For the text-containing cell, return its midpoint in (x, y) coordinate format. 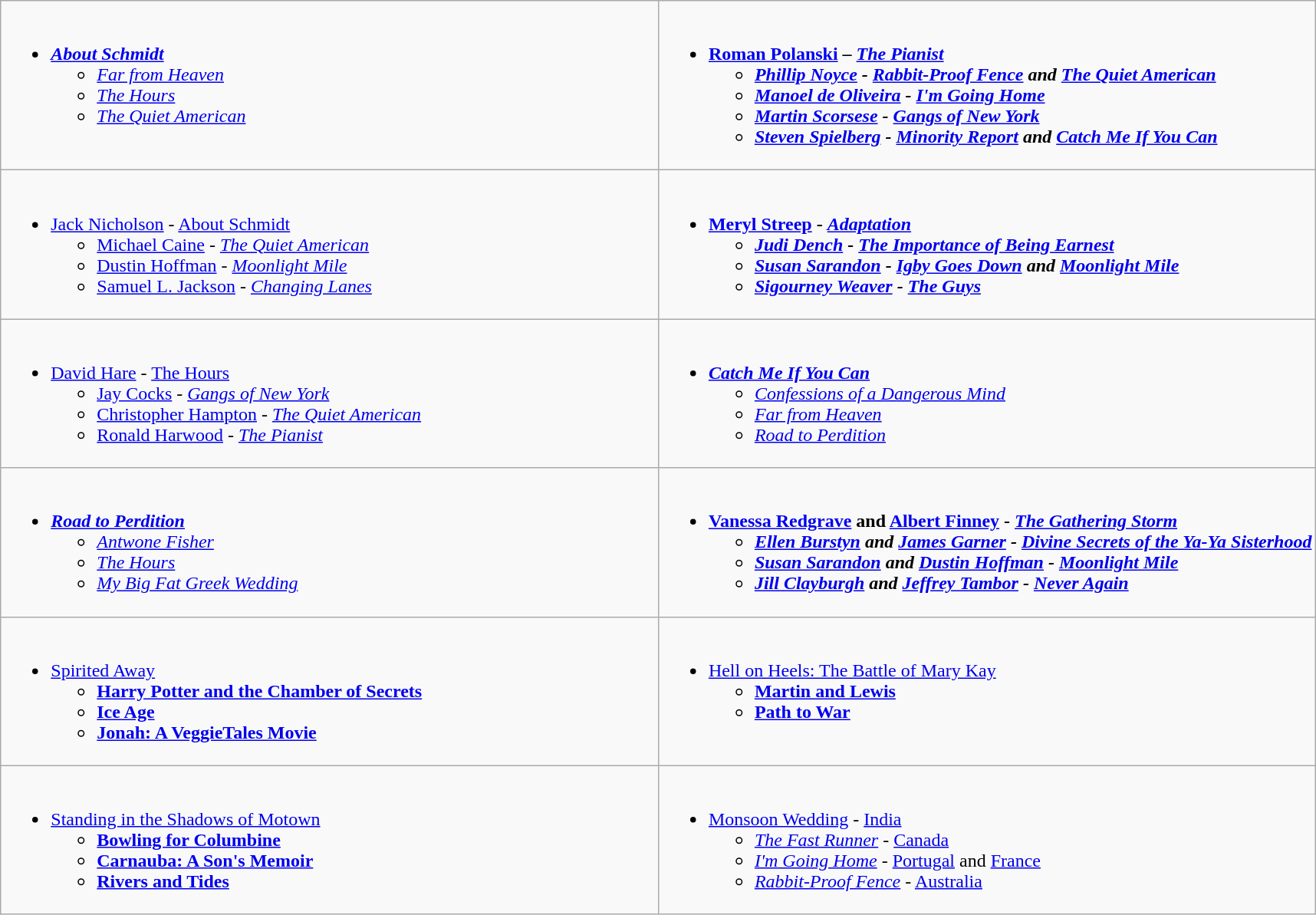
Spirited AwayHarry Potter and the Chamber of SecretsIce AgeJonah: A VeggieTales Movie (330, 691)
Monsoon Wedding - IndiaThe Fast Runner - CanadaI'm Going Home - Portugal and FranceRabbit-Proof Fence - Australia (987, 840)
About SchmidtFar from HeavenThe HoursThe Quiet American (330, 86)
Hell on Heels: The Battle of Mary KayMartin and LewisPath to War (987, 691)
Road to PerditionAntwone FisherThe HoursMy Big Fat Greek Wedding (330, 542)
Standing in the Shadows of MotownBowling for ColumbineCarnauba: A Son's MemoirRivers and Tides (330, 840)
Jack Nicholson - About SchmidtMichael Caine - The Quiet AmericanDustin Hoffman - Moonlight MileSamuel L. Jackson - Changing Lanes (330, 245)
Catch Me If You CanConfessions of a Dangerous MindFar from HeavenRoad to Perdition (987, 393)
David Hare - The HoursJay Cocks - Gangs of New YorkChristopher Hampton - The Quiet AmericanRonald Harwood - The Pianist (330, 393)
Meryl Streep - AdaptationJudi Dench - The Importance of Being EarnestSusan Sarandon - Igby Goes Down and Moonlight MileSigourney Weaver - The Guys (987, 245)
